Pinpoint the cell where the given text exists, returning its [X, Y] midpoint coordinate. 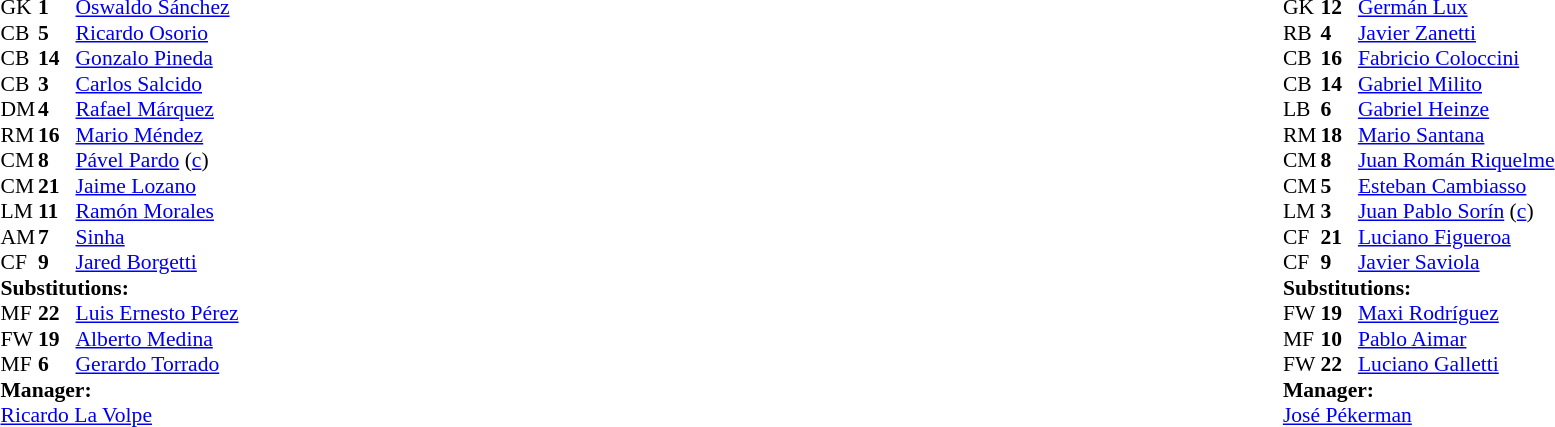
Pablo Aimar [1456, 339]
Esteban Cambiasso [1456, 186]
Juan Román Riquelme [1456, 161]
Maxi Rodríguez [1456, 313]
Javier Saviola [1456, 263]
Gerardo Torrado [158, 365]
Gabriel Heinze [1456, 109]
Rafael Márquez [158, 109]
Mario Méndez [158, 135]
Juan Pablo Sorín (c) [1456, 211]
Jared Borgetti [158, 263]
Jaime Lozano [158, 186]
Fabricio Coloccini [1456, 59]
Gabriel Milito [1456, 84]
Pável Pardo (c) [158, 161]
LB [1302, 109]
Luciano Galletti [1456, 365]
Carlos Salcido [158, 84]
7 [57, 237]
Luciano Figueroa [1456, 237]
Alberto Medina [158, 339]
Gonzalo Pineda [158, 59]
11 [57, 211]
Sinha [158, 237]
AM [19, 237]
Ricardo Osorio [158, 33]
DM [19, 109]
Luis Ernesto Pérez [158, 313]
RB [1302, 33]
Mario Santana [1456, 135]
10 [1339, 339]
18 [1339, 135]
Javier Zanetti [1456, 33]
Ramón Morales [158, 211]
